Locate the cell with the specified text and output its [x, y] center coordinate. 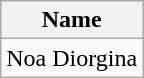
Name [72, 20]
Noa Diorgina [72, 58]
